Return the [x, y] coordinate for the center point of the cell that contains the specified text.  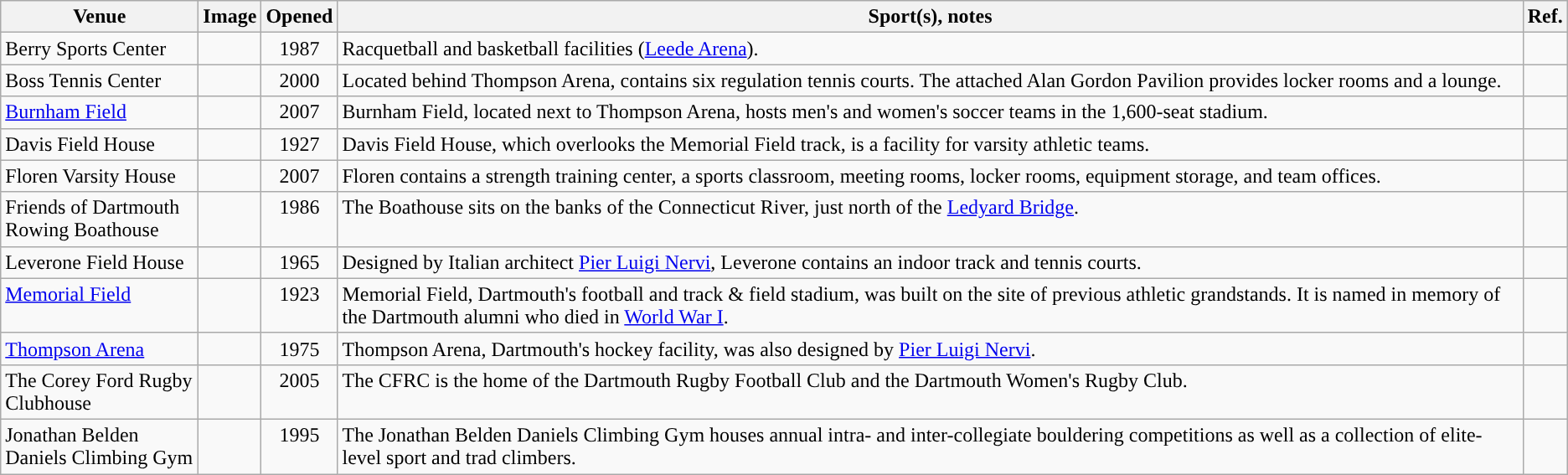
1987 [300, 49]
1995 [300, 446]
Sport(s), notes [930, 17]
Located behind Thompson Arena, contains six regulation tennis courts. The attached Alan Gordon Pavilion provides locker rooms and a lounge. [930, 80]
Floren Varsity House [100, 176]
Burnham Field, located next to Thompson Arena, hosts men's and women's soccer teams in the 1,600-seat stadium. [930, 112]
Opened [300, 17]
Racquetball and basketball facilities (Leede Arena). [930, 49]
Venue [100, 17]
Thompson Arena [100, 349]
The Boathouse sits on the banks of the Connecticut River, just north of the Ledyard Bridge. [930, 219]
1965 [300, 262]
Image [230, 17]
Leverone Field House [100, 262]
1986 [300, 219]
Davis Field House, which overlooks the Memorial Field track, is a facility for varsity athletic teams. [930, 144]
1923 [300, 305]
Burnham Field [100, 112]
1927 [300, 144]
2005 [300, 392]
Davis Field House [100, 144]
The Corey Ford Rugby Clubhouse [100, 392]
Friends of Dartmouth Rowing Boathouse [100, 219]
2000 [300, 80]
Floren contains a strength training center, a sports classroom, meeting rooms, locker rooms, equipment storage, and team offices. [930, 176]
Memorial Field [100, 305]
Boss Tennis Center [100, 80]
Ref. [1545, 17]
Thompson Arena, Dartmouth's hockey facility, was also designed by Pier Luigi Nervi. [930, 349]
Designed by Italian architect Pier Luigi Nervi, Leverone contains an indoor track and tennis courts. [930, 262]
1975 [300, 349]
Jonathan Belden Daniels Climbing Gym [100, 446]
Berry Sports Center [100, 49]
The CFRC is the home of the Dartmouth Rugby Football Club and the Dartmouth Women's Rugby Club. [930, 392]
